Search for the cell housing the specified text and yield its (x, y) center coordinate. 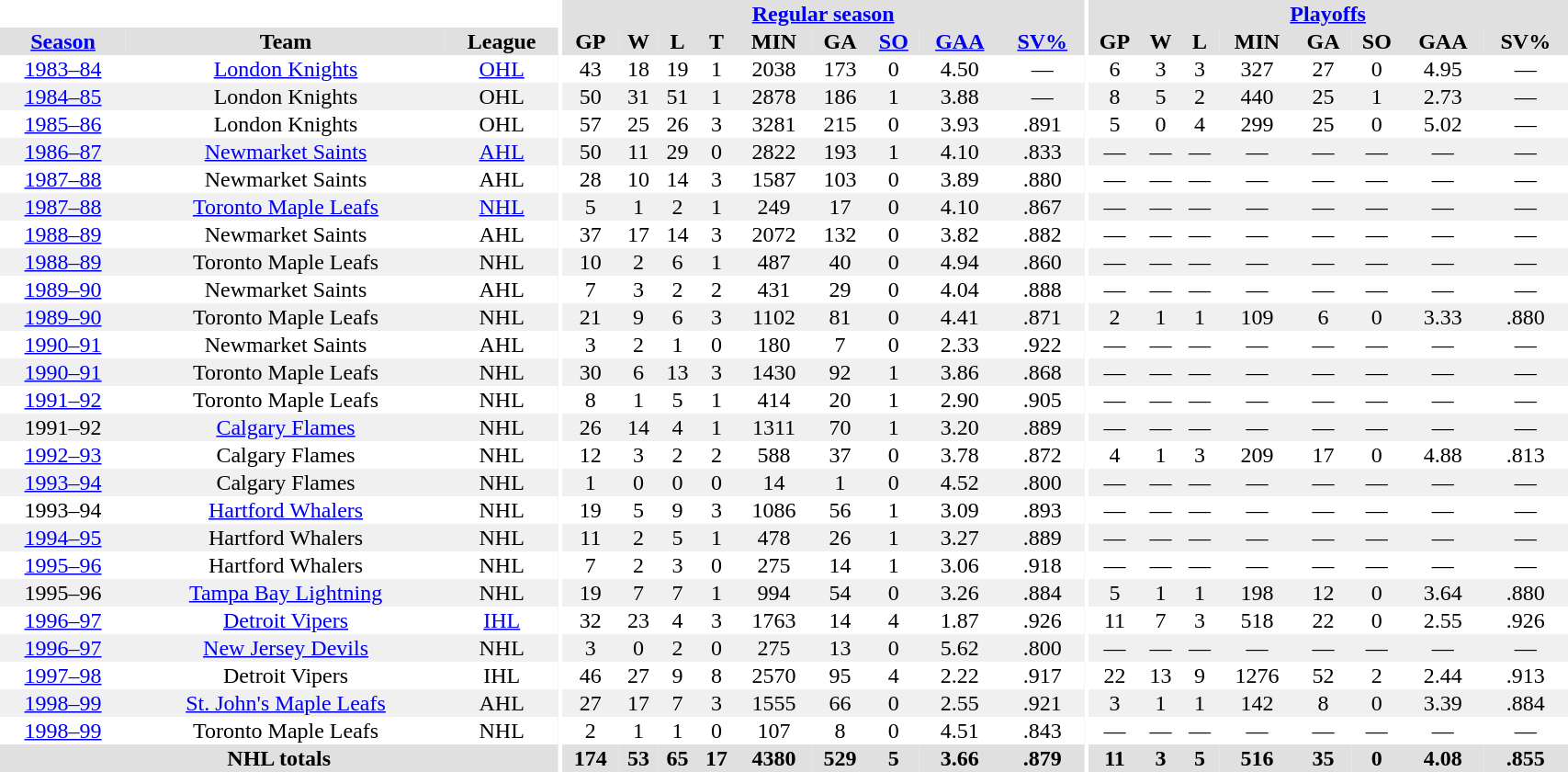
3.93 (959, 124)
St. John's Maple Leafs (286, 703)
1984–85 (62, 96)
132 (840, 234)
2878 (773, 96)
.913 (1525, 675)
.888 (1042, 289)
.860 (1042, 262)
3.78 (959, 455)
1994–95 (62, 538)
2.73 (1442, 96)
1555 (773, 703)
2072 (773, 234)
193 (840, 152)
327 (1257, 69)
35 (1323, 758)
3.27 (959, 538)
4.88 (1442, 455)
New Jersey Devils (286, 648)
.871 (1042, 317)
3.09 (959, 510)
Playoffs (1328, 14)
.867 (1042, 207)
994 (773, 593)
3.06 (959, 565)
4.08 (1442, 758)
51 (678, 96)
1983–84 (62, 69)
NHL totals (279, 758)
529 (840, 758)
46 (590, 675)
.879 (1042, 758)
.833 (1042, 152)
57 (590, 124)
.891 (1042, 124)
.905 (1042, 400)
4.50 (959, 69)
3.33 (1442, 317)
43 (590, 69)
1763 (773, 620)
18 (639, 69)
3.20 (959, 427)
.855 (1525, 758)
.917 (1042, 675)
3.64 (1442, 593)
142 (1257, 703)
4.94 (959, 262)
95 (840, 675)
4.04 (959, 289)
65 (678, 758)
.868 (1042, 372)
518 (1257, 620)
.843 (1042, 731)
4.41 (959, 317)
1430 (773, 372)
League (502, 41)
186 (840, 96)
4.51 (959, 731)
Season (62, 41)
173 (840, 69)
.921 (1042, 703)
4380 (773, 758)
Tampa Bay Lightning (286, 593)
103 (840, 179)
3.26 (959, 593)
31 (639, 96)
23 (639, 620)
174 (590, 758)
3281 (773, 124)
215 (840, 124)
28 (590, 179)
2822 (773, 152)
431 (773, 289)
.813 (1525, 455)
1276 (1257, 675)
1992–93 (62, 455)
3.89 (959, 179)
2.90 (959, 400)
.918 (1042, 565)
.922 (1042, 345)
3.88 (959, 96)
56 (840, 510)
588 (773, 455)
.893 (1042, 510)
516 (1257, 758)
198 (1257, 593)
92 (840, 372)
2.44 (1442, 675)
478 (773, 538)
107 (773, 731)
1587 (773, 179)
4.95 (1442, 69)
21 (590, 317)
4.52 (959, 482)
32 (590, 620)
2.22 (959, 675)
1997–98 (62, 675)
5.62 (959, 648)
1986–87 (62, 152)
52 (1323, 675)
299 (1257, 124)
40 (840, 262)
180 (773, 345)
414 (773, 400)
5.02 (1442, 124)
30 (590, 372)
1.87 (959, 620)
66 (840, 703)
Regular season (823, 14)
Team (286, 41)
2570 (773, 675)
1102 (773, 317)
2038 (773, 69)
3.82 (959, 234)
249 (773, 207)
1311 (773, 427)
109 (1257, 317)
.872 (1042, 455)
3.39 (1442, 703)
487 (773, 262)
3.66 (959, 758)
81 (840, 317)
209 (1257, 455)
1985–86 (62, 124)
1086 (773, 510)
3.86 (959, 372)
T (716, 41)
20 (840, 400)
53 (639, 758)
2.33 (959, 345)
70 (840, 427)
.882 (1042, 234)
440 (1257, 96)
54 (840, 593)
